Scan for the cell matching the given text and deliver its [x, y] coordinate at center. 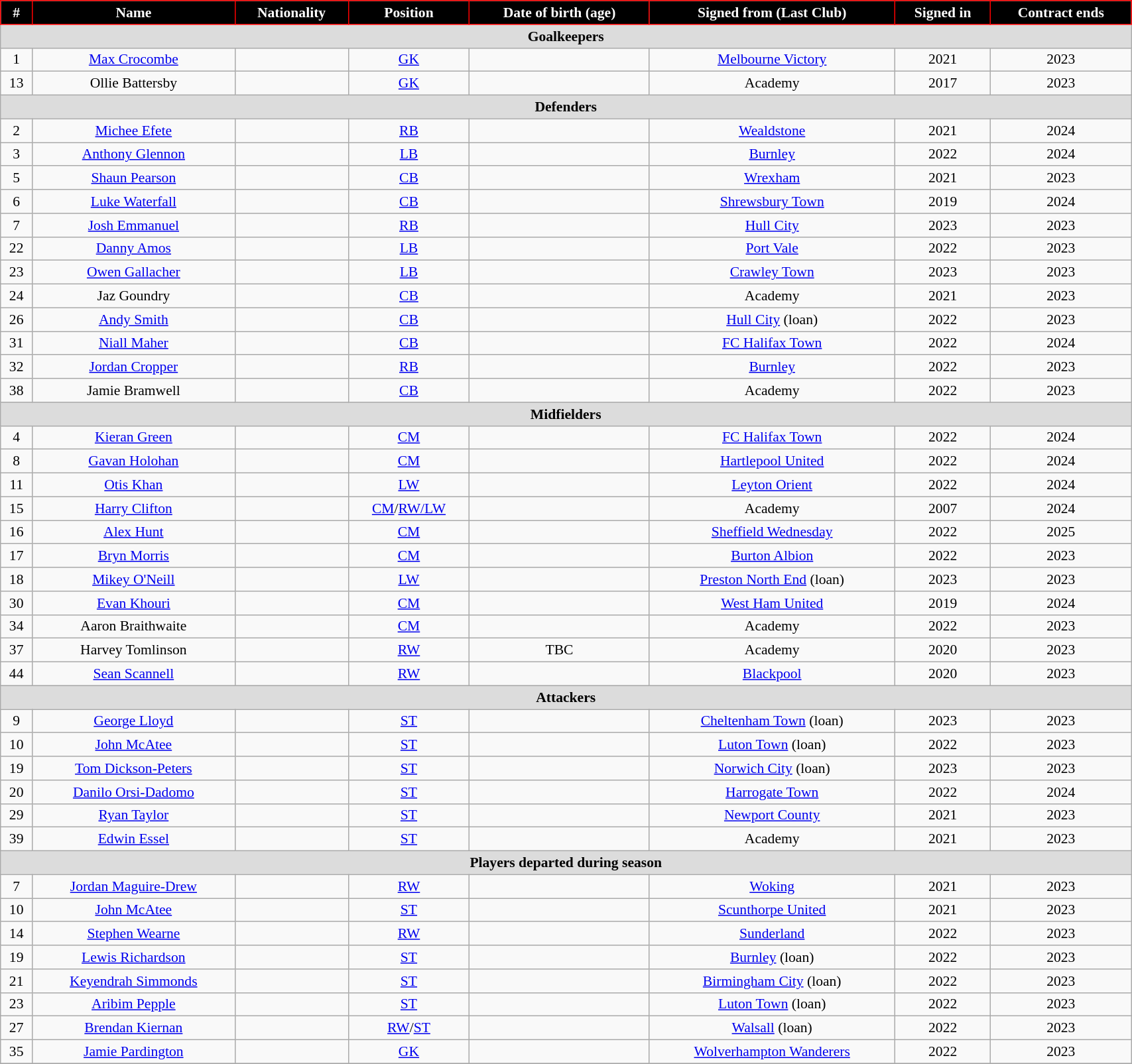
24 [17, 296]
9 [17, 721]
Newport County [772, 815]
Burton Albion [772, 556]
Jordan Cropper [134, 367]
38 [17, 390]
Jamie Pardington [134, 1052]
Signed in [943, 13]
21 [17, 981]
2 [17, 131]
8 [17, 461]
Sheffield Wednesday [772, 532]
35 [17, 1052]
Aribim Pepple [134, 1004]
Lewis Richardson [134, 957]
Harvey Tomlinson [134, 650]
32 [17, 367]
30 [17, 603]
27 [17, 1028]
Preston North End (loan) [772, 579]
Keyendrah Simmonds [134, 981]
West Ham United [772, 603]
Nationality [292, 13]
15 [17, 508]
26 [17, 320]
17 [17, 556]
2007 [943, 508]
Niall Maher [134, 343]
Defenders [566, 107]
2017 [943, 84]
Jamie Bramwell [134, 390]
Cheltenham Town (loan) [772, 721]
4 [17, 438]
13 [17, 84]
Melbourne Victory [772, 60]
Josh Emmanuel [134, 225]
Port Vale [772, 249]
Ryan Taylor [134, 815]
Sunderland [772, 934]
Mikey O'Neill [134, 579]
Position [409, 13]
2025 [1061, 532]
5 [17, 178]
Edwin Essel [134, 839]
Walsall (loan) [772, 1028]
37 [17, 650]
6 [17, 202]
Evan Khouri [134, 603]
Burnley (loan) [772, 957]
Bryn Morris [134, 556]
44 [17, 674]
Norwich City (loan) [772, 768]
31 [17, 343]
11 [17, 485]
Andy Smith [134, 320]
Wolverhampton Wanderers [772, 1052]
Wealdstone [772, 131]
Aaron Braithwaite [134, 626]
Danny Amos [134, 249]
TBC [560, 650]
1 [17, 60]
Tom Dickson-Peters [134, 768]
Crawley Town [772, 272]
16 [17, 532]
3 [17, 154]
Max Crocombe [134, 60]
14 [17, 934]
20 [17, 792]
RW/ST [409, 1028]
Owen Gallacher [134, 272]
34 [17, 626]
Leyton Orient [772, 485]
29 [17, 815]
Shrewsbury Town [772, 202]
Harrogate Town [772, 792]
Alex Hunt [134, 532]
# [17, 13]
Contract ends [1061, 13]
39 [17, 839]
Hull City [772, 225]
Jaz Goundry [134, 296]
Date of birth (age) [560, 13]
Otis Khan [134, 485]
Danilo Orsi-Dadomo [134, 792]
Goalkeepers [566, 36]
Shaun Pearson [134, 178]
Kieran Green [134, 438]
Harry Clifton [134, 508]
Ollie Battersby [134, 84]
18 [17, 579]
Signed from (Last Club) [772, 13]
22 [17, 249]
Sean Scannell [134, 674]
Hartlepool United [772, 461]
Gavan Holohan [134, 461]
Hull City (loan) [772, 320]
George Lloyd [134, 721]
Woking [772, 886]
Birmingham City (loan) [772, 981]
Luke Waterfall [134, 202]
Michee Efete [134, 131]
Scunthorpe United [772, 910]
CM/RW/LW [409, 508]
Brendan Kiernan [134, 1028]
Midfielders [566, 414]
Anthony Glennon [134, 154]
Stephen Wearne [134, 934]
Name [134, 13]
Players departed during season [566, 863]
Jordan Maguire-Drew [134, 886]
Wrexham [772, 178]
Attackers [566, 697]
Blackpool [772, 674]
